Determine the (x, y) coordinate at the center of the cell enclosing the given text.  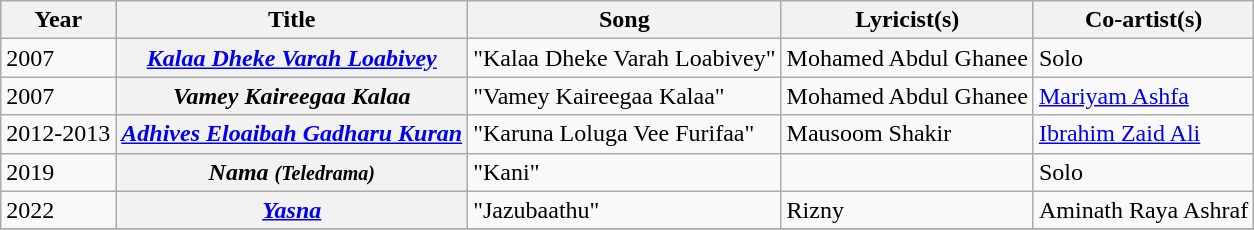
2019 (58, 172)
Song (624, 20)
"Vamey Kaireegaa Kalaa" (624, 96)
Year (58, 20)
Adhives Eloaibah Gadharu Kuran (292, 134)
Mausoom Shakir (907, 134)
Aminath Raya Ashraf (1143, 210)
"Kani" (624, 172)
Rizny (907, 210)
Mariyam Ashfa (1143, 96)
"Kalaa Dheke Varah Loabivey" (624, 58)
2022 (58, 210)
"Karuna Loluga Vee Furifaa" (624, 134)
Kalaa Dheke Varah Loabivey (292, 58)
Yasna (292, 210)
Lyricist(s) (907, 20)
Vamey Kaireegaa Kalaa (292, 96)
Co-artist(s) (1143, 20)
"Jazubaathu" (624, 210)
2012-2013 (58, 134)
Title (292, 20)
Nama (Teledrama) (292, 172)
Ibrahim Zaid Ali (1143, 134)
